Detect which cell encompasses the target text, then output its [x, y] center coordinate. 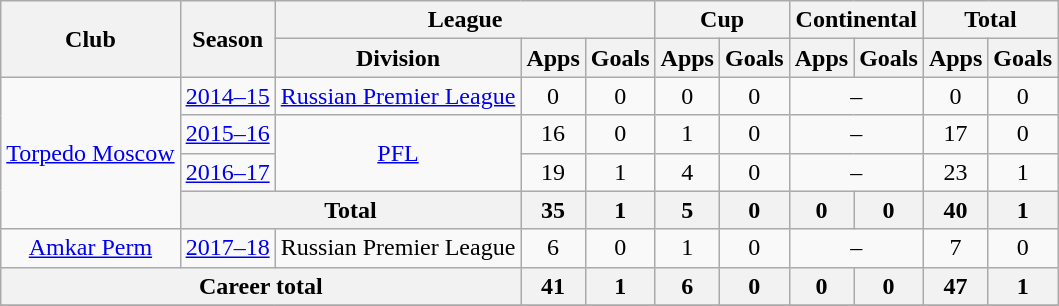
Division [398, 58]
League [465, 20]
Amkar Perm [90, 248]
2016–17 [228, 172]
Cup [722, 20]
17 [955, 134]
23 [955, 172]
47 [955, 286]
Club [90, 39]
41 [553, 286]
PFL [398, 153]
16 [553, 134]
2015–16 [228, 134]
2014–15 [228, 96]
Torpedo Moscow [90, 153]
7 [955, 248]
19 [553, 172]
Season [228, 39]
4 [687, 172]
35 [553, 210]
Continental [856, 20]
2017–18 [228, 248]
5 [687, 210]
Career total [261, 286]
40 [955, 210]
